From the cell containing the given text, extract its center point as [X, Y] coordinate. 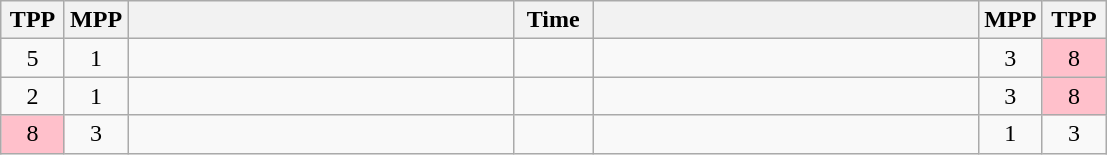
Time [554, 20]
5 [33, 58]
2 [33, 96]
